Capture the cell that displays the provided text and extract its (X, Y) central coordinate. 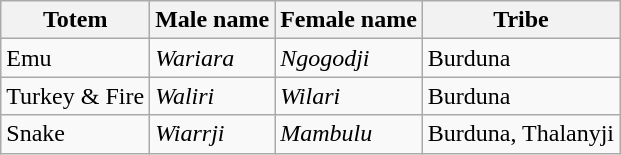
Turkey & Fire (76, 96)
Waliri (212, 96)
Burduna, Thalanyji (520, 134)
Mambulu (349, 134)
Male name (212, 20)
Wilari (349, 96)
Snake (76, 134)
Emu (76, 58)
Ngogodji (349, 58)
Totem (76, 20)
Wariara (212, 58)
Female name (349, 20)
Wiarrji (212, 134)
Tribe (520, 20)
